Return the [X, Y] coordinate for the center point of the cell that contains the specified text.  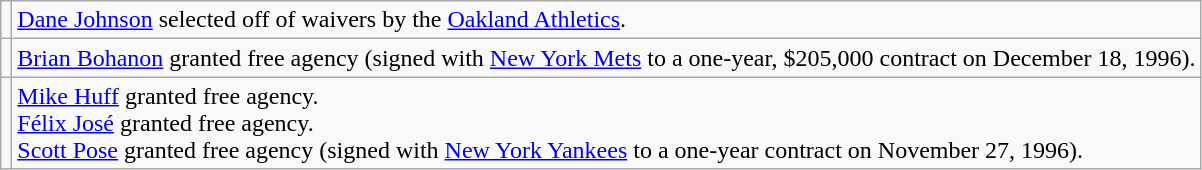
Brian Bohanon granted free agency (signed with New York Mets to a one-year, $205,000 contract on December 18, 1996). [606, 58]
Dane Johnson selected off of waivers by the Oakland Athletics. [606, 20]
